Pinpoint the cell where the given text exists, returning its (x, y) midpoint coordinate. 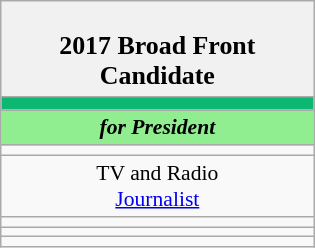
2017 Broad Front Candidate (158, 49)
TV and Radio Journalist (158, 186)
for President (158, 128)
